Capture the cell that displays the provided text and extract its (x, y) central coordinate. 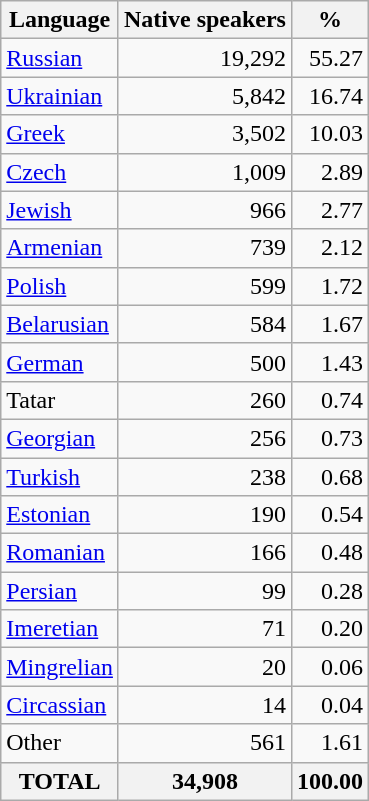
0.74 (330, 400)
0.28 (330, 591)
20 (204, 667)
Ukrainian (60, 96)
1.67 (330, 324)
Language (60, 20)
0.06 (330, 667)
Jewish (60, 210)
Circassian (60, 705)
71 (204, 629)
14 (204, 705)
Georgian (60, 438)
500 (204, 362)
0.54 (330, 515)
5,842 (204, 96)
16.74 (330, 96)
190 (204, 515)
739 (204, 248)
10.03 (330, 134)
260 (204, 400)
1.43 (330, 362)
Other (60, 743)
99 (204, 591)
34,908 (204, 781)
Czech (60, 172)
Polish (60, 286)
% (330, 20)
Tatar (60, 400)
0.73 (330, 438)
Turkish (60, 477)
Greek (60, 134)
1,009 (204, 172)
Armenian (60, 248)
Russian (60, 58)
German (60, 362)
166 (204, 553)
2.12 (330, 248)
55.27 (330, 58)
2.77 (330, 210)
Belarusian (60, 324)
2.89 (330, 172)
561 (204, 743)
256 (204, 438)
Estonian (60, 515)
Native speakers (204, 20)
1.72 (330, 286)
Persian (60, 591)
0.48 (330, 553)
0.04 (330, 705)
Mingrelian (60, 667)
966 (204, 210)
599 (204, 286)
Romanian (60, 553)
Imeretian (60, 629)
238 (204, 477)
19,292 (204, 58)
1.61 (330, 743)
TOTAL (60, 781)
584 (204, 324)
0.20 (330, 629)
100.00 (330, 781)
0.68 (330, 477)
3,502 (204, 134)
